Extract the [X, Y] coordinate from the center of the cell holding the provided text.  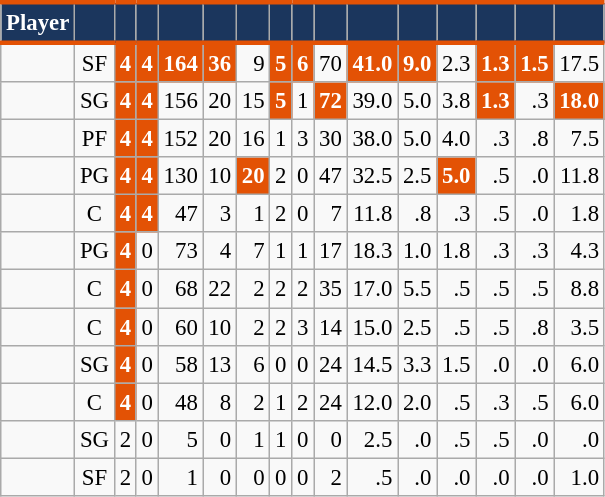
58 [180, 364]
32.5 [372, 176]
39.0 [372, 101]
14 [330, 327]
18.0 [579, 101]
30 [330, 139]
60 [180, 327]
17.5 [579, 62]
17 [330, 251]
8.8 [579, 289]
5.5 [418, 289]
7.5 [579, 139]
68 [180, 289]
17.0 [372, 289]
41.0 [372, 62]
22 [220, 289]
164 [180, 62]
35 [330, 289]
Player [38, 22]
13 [220, 364]
70 [330, 62]
15 [252, 101]
72 [330, 101]
48 [180, 402]
4.0 [456, 139]
130 [180, 176]
3.8 [456, 101]
14.5 [372, 364]
36 [220, 62]
38.0 [372, 139]
156 [180, 101]
4.3 [579, 251]
PF [95, 139]
9 [252, 62]
12.0 [372, 402]
152 [180, 139]
2.3 [456, 62]
3.5 [579, 327]
16 [252, 139]
15.0 [372, 327]
8 [220, 402]
73 [180, 251]
18.3 [372, 251]
3.3 [418, 364]
2.0 [418, 402]
9.0 [418, 62]
